Output the (X, Y) coordinate of the center of the cell containing the given text.  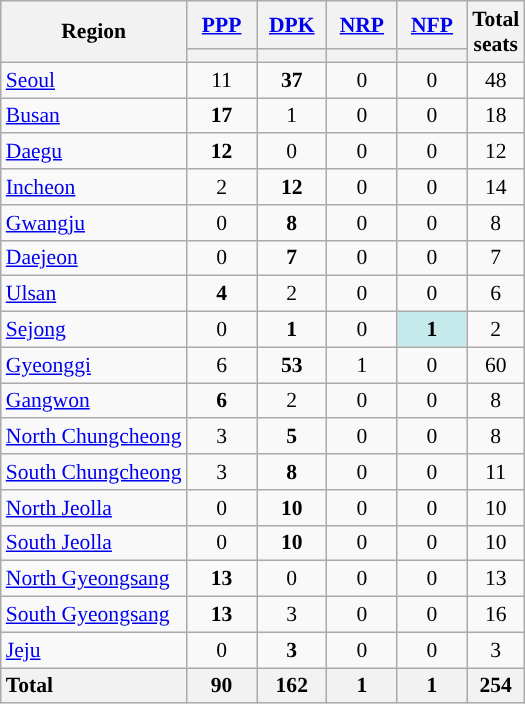
18 (496, 116)
North Gyeongsang (94, 579)
60 (496, 365)
Busan (94, 116)
Ulsan (94, 294)
162 (292, 686)
14 (496, 187)
Jeju (94, 650)
Gangwon (94, 401)
South Gyeongsang (94, 615)
90 (222, 686)
17 (222, 116)
Gwangju (94, 223)
Daegu (94, 152)
NRP (362, 25)
Daejeon (94, 258)
53 (292, 365)
Seoul (94, 80)
48 (496, 80)
Totalseats (496, 32)
16 (496, 615)
Region (94, 32)
Incheon (94, 187)
37 (292, 80)
South Chungcheong (94, 472)
Total (94, 686)
Gyeonggi (94, 365)
North Jeolla (94, 508)
Sejong (94, 330)
North Chungcheong (94, 437)
5 (292, 437)
PPP (222, 25)
NFP (432, 25)
South Jeolla (94, 543)
DPK (292, 25)
4 (222, 294)
254 (496, 686)
